Determine the [x, y] coordinate at the center of the cell enclosing the given text.  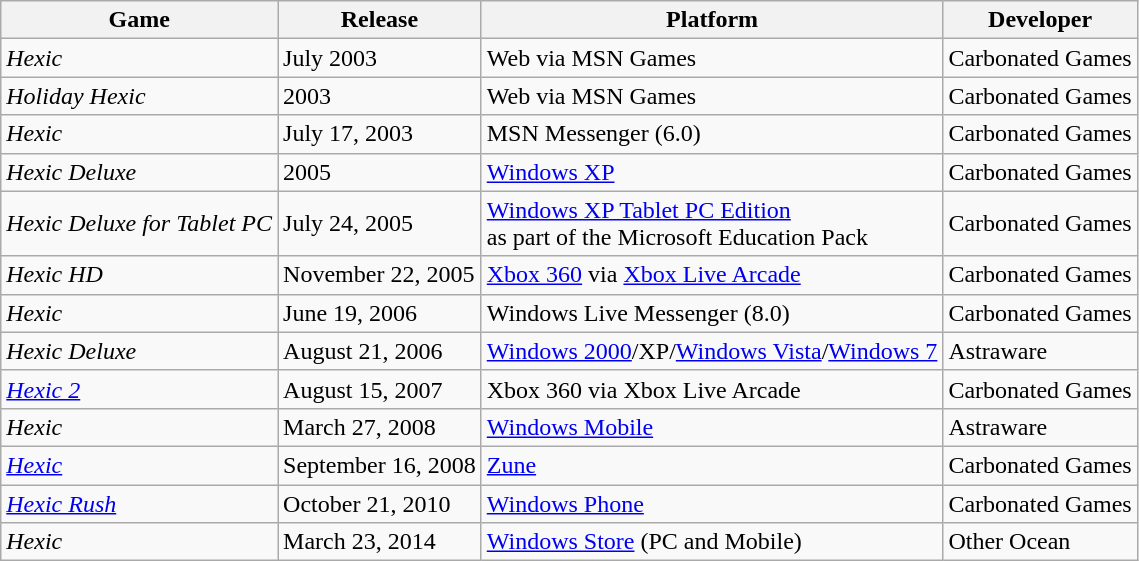
August 21, 2006 [380, 351]
June 19, 2006 [380, 313]
Windows XP [712, 172]
Other Ocean [1040, 542]
Platform [712, 20]
Zune [712, 465]
March 27, 2008 [380, 427]
August 15, 2007 [380, 389]
July 2003 [380, 58]
Windows XP Tablet PC Edition as part of the Microsoft Education Pack [712, 224]
November 22, 2005 [380, 275]
Windows Phone [712, 503]
July 17, 2003 [380, 134]
March 23, 2014 [380, 542]
Game [140, 20]
October 21, 2010 [380, 503]
Windows Store (PC and Mobile) [712, 542]
September 16, 2008 [380, 465]
Windows 2000/XP/Windows Vista/Windows 7 [712, 351]
2003 [380, 96]
July 24, 2005 [380, 224]
Hexic HD [140, 275]
2005 [380, 172]
Holiday Hexic [140, 96]
Windows Live Messenger (8.0) [712, 313]
Windows Mobile [712, 427]
Hexic Rush [140, 503]
Hexic 2 [140, 389]
MSN Messenger (6.0) [712, 134]
Developer [1040, 20]
Hexic Deluxe for Tablet PC [140, 224]
Release [380, 20]
